Provide the (x, y) coordinate of the cell's center where the given text is located.  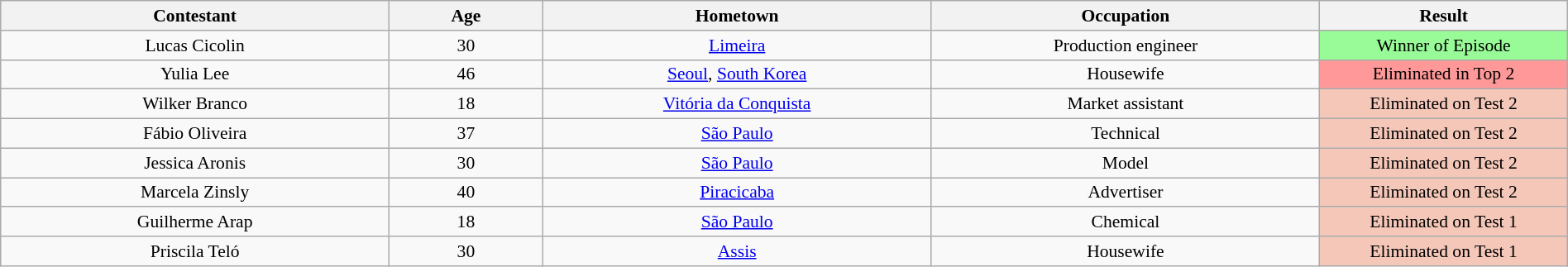
Contestant (195, 16)
Chemical (1126, 222)
46 (466, 74)
Assis (737, 251)
Occupation (1126, 16)
Advertiser (1126, 193)
Piracicaba (737, 193)
Wilker Branco (195, 104)
Guilherme Arap (195, 222)
40 (466, 193)
Eliminated in Top 2 (1444, 74)
Seoul, South Korea (737, 74)
Hometown (737, 16)
Marcela Zinsly (195, 193)
Winner of Episode (1444, 45)
Technical (1126, 134)
Jessica Aronis (195, 163)
Production engineer (1126, 45)
Fábio Oliveira (195, 134)
37 (466, 134)
Market assistant (1126, 104)
Vitória da Conquista (737, 104)
Age (466, 16)
Limeira (737, 45)
Yulia Lee (195, 74)
Lucas Cicolin (195, 45)
Result (1444, 16)
Model (1126, 163)
Priscila Teló (195, 251)
